Output the (x, y) coordinate of the center of the cell containing the given text.  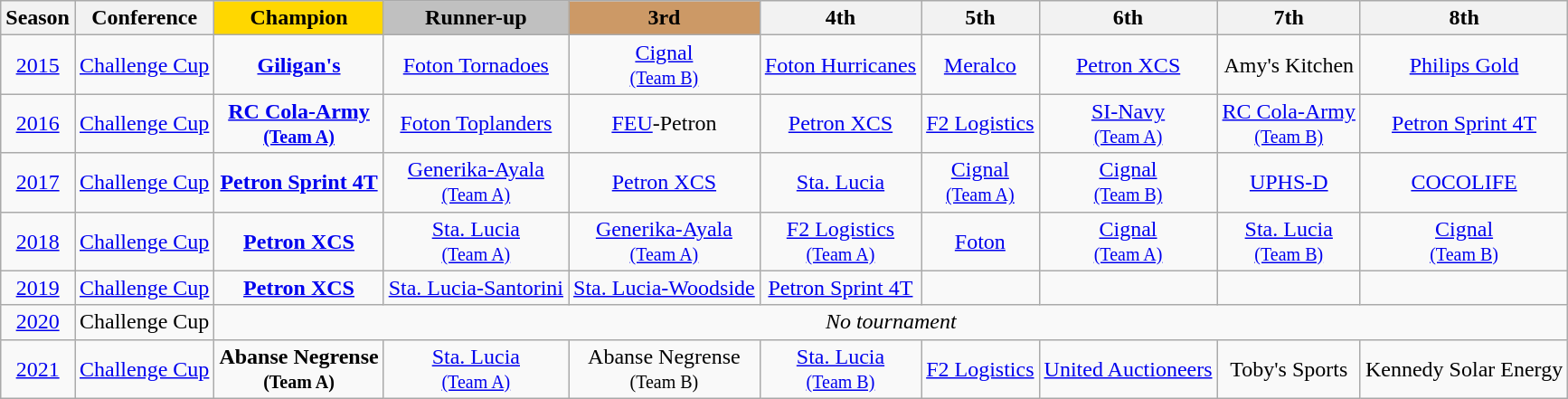
Season (38, 18)
COCOLIFE (1463, 183)
Champion (298, 18)
2015 (38, 65)
Runner-up (476, 18)
2021 (38, 369)
6th (1129, 18)
Conference (144, 18)
Toby's Sports (1289, 369)
5th (980, 18)
Abanse Negrense(Team B) (665, 369)
Sta. Lucia-Woodside (665, 288)
Sta. Lucia-Santorini (476, 288)
Foton Toplanders (476, 123)
7th (1289, 18)
Kennedy Solar Energy (1463, 369)
4th (840, 18)
2018 (38, 241)
United Auctioneers (1129, 369)
3rd (665, 18)
Foton Tornadoes (476, 65)
2020 (38, 322)
Foton (980, 241)
Foton Hurricanes (840, 65)
Meralco (980, 65)
Abanse Negrense(Team A) (298, 369)
SI-Navy(Team A) (1129, 123)
FEU-Petron (665, 123)
UPHS-D (1289, 183)
RC Cola-Army(Team B) (1289, 123)
Philips Gold (1463, 65)
No tournament (892, 322)
Amy's Kitchen (1289, 65)
F2 Logistics(Team A) (840, 241)
2016 (38, 123)
Giligan's (298, 65)
Cignal (Team B) (665, 65)
8th (1463, 18)
Sta. Lucia (840, 183)
2017 (38, 183)
RC Cola-Army(Team A) (298, 123)
2019 (38, 288)
